Return (X, Y) of the center of cell containing provided text 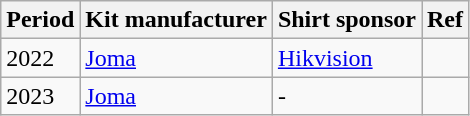
Ref (446, 20)
Kit manufacturer (176, 20)
2022 (40, 58)
- (346, 96)
2023 (40, 96)
Shirt sponsor (346, 20)
Period (40, 20)
Hikvision (346, 58)
